Detect which cell encompasses the target text, then output its (X, Y) center coordinate. 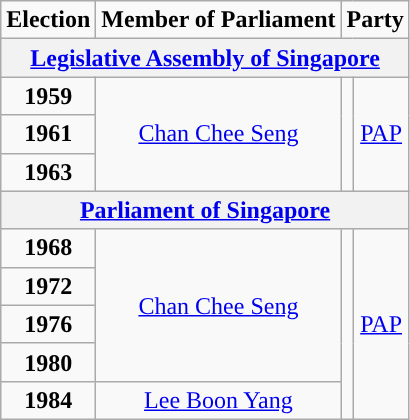
Parliament of Singapore (206, 210)
1972 (48, 286)
Party (375, 20)
Member of Parliament (218, 20)
Legislative Assembly of Singapore (206, 58)
1963 (48, 172)
1984 (48, 400)
1959 (48, 96)
1968 (48, 248)
1976 (48, 324)
1961 (48, 134)
1980 (48, 362)
Election (48, 20)
Lee Boon Yang (218, 400)
